Detect which cell encompasses the target text, then output its [X, Y] center coordinate. 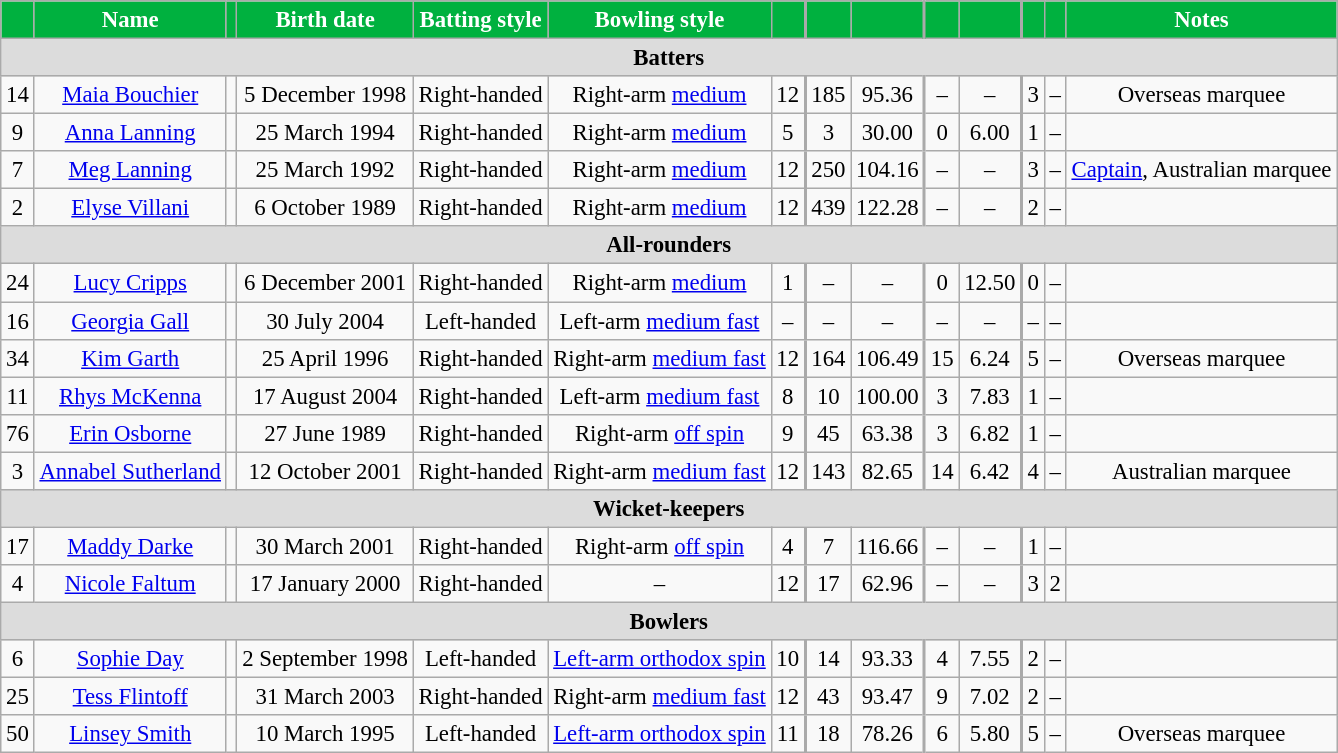
25 April 1996 [325, 358]
5 December 1998 [325, 95]
25 [18, 697]
34 [18, 358]
95.36 [888, 95]
6.42 [990, 471]
Tess Flintoff [130, 697]
Wicket-keepers [669, 509]
104.16 [888, 170]
16 [18, 321]
Annabel Sutherland [130, 471]
Batters [669, 58]
106.49 [888, 358]
18 [828, 734]
6.00 [990, 133]
15 [942, 358]
2 September 1998 [325, 659]
Maddy Darke [130, 546]
Bowling style [660, 20]
Anna Lanning [130, 133]
122.28 [888, 208]
Lucy Cripps [130, 283]
Rhys McKenna [130, 396]
116.66 [888, 546]
Nicole Faltum [130, 584]
25 March 1994 [325, 133]
Notes [1202, 20]
31 March 2003 [325, 697]
7.02 [990, 697]
78.26 [888, 734]
Linsey Smith [130, 734]
82.65 [888, 471]
10 March 1995 [325, 734]
Australian marquee [1202, 471]
Sophie Day [130, 659]
93.33 [888, 659]
30.00 [888, 133]
7.55 [990, 659]
7.83 [990, 396]
50 [18, 734]
43 [828, 697]
Maia Bouchier [130, 95]
17 January 2000 [325, 584]
12.50 [990, 283]
17 August 2004 [325, 396]
Elyse Villani [130, 208]
6.82 [990, 433]
Bowlers [669, 621]
Name [130, 20]
30 July 2004 [325, 321]
12 October 2001 [325, 471]
Birth date [325, 20]
8 [788, 396]
25 March 1992 [325, 170]
439 [828, 208]
185 [828, 95]
Meg Lanning [130, 170]
Georgia Gall [130, 321]
164 [828, 358]
27 June 1989 [325, 433]
24 [18, 283]
6 October 1989 [325, 208]
6 December 2001 [325, 283]
45 [828, 433]
93.47 [888, 697]
Batting style [480, 20]
76 [18, 433]
All-rounders [669, 245]
30 March 2001 [325, 546]
Captain, Australian marquee [1202, 170]
5.80 [990, 734]
250 [828, 170]
143 [828, 471]
Kim Garth [130, 358]
100.00 [888, 396]
Erin Osborne [130, 433]
62.96 [888, 584]
63.38 [888, 433]
6.24 [990, 358]
